Return the [x, y] coordinate for the center point of the cell that contains the specified text.  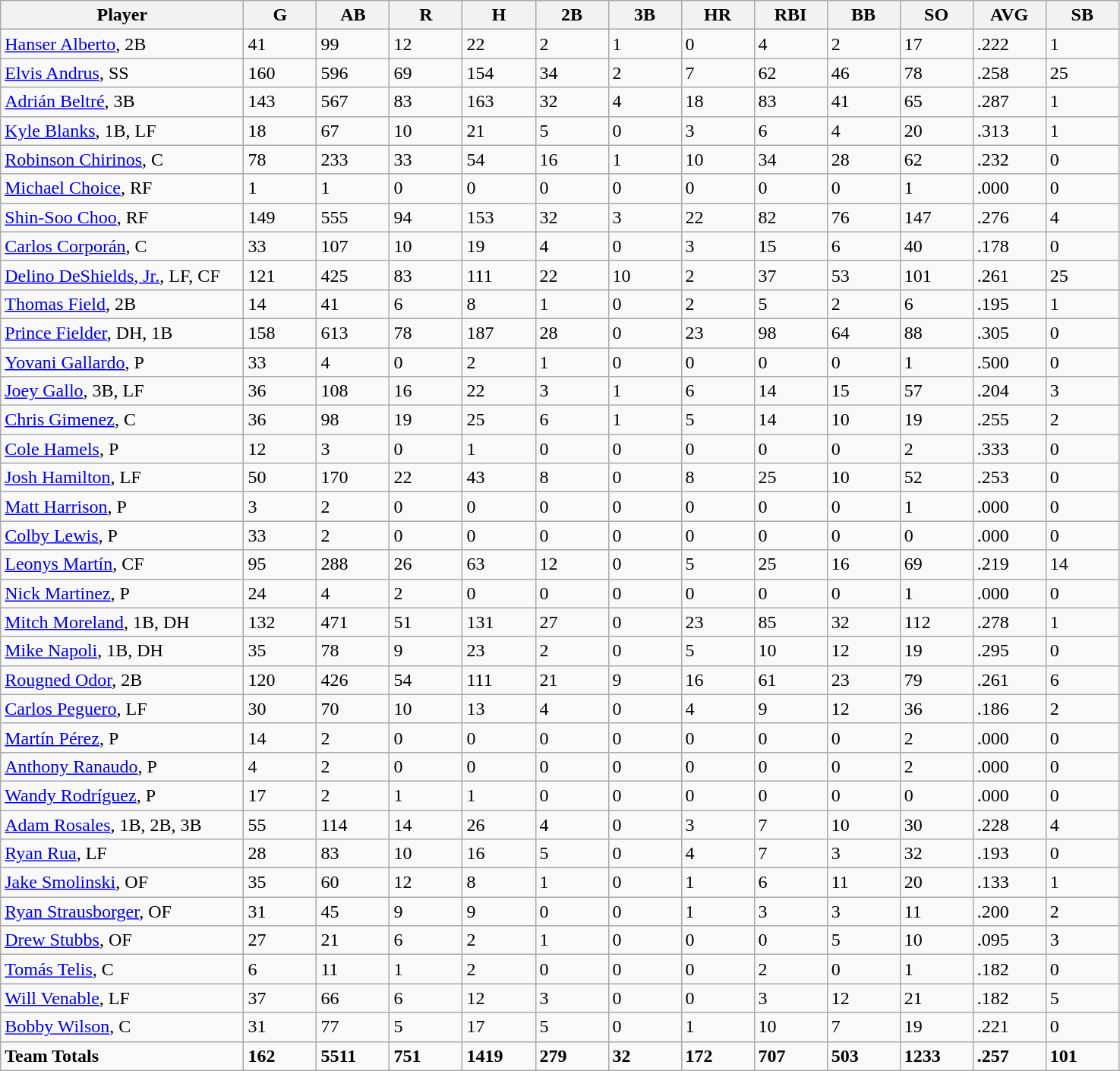
50 [280, 478]
162 [280, 1056]
Rougned Odor, 2B [122, 680]
426 [353, 680]
55 [280, 824]
1233 [936, 1056]
425 [353, 275]
Tomás Telis, C [122, 969]
279 [572, 1056]
Drew Stubbs, OF [122, 940]
53 [863, 275]
Jake Smolinski, OF [122, 883]
45 [353, 911]
147 [936, 217]
121 [280, 275]
Ryan Strausborger, OF [122, 911]
143 [280, 102]
Kyle Blanks, 1B, LF [122, 131]
149 [280, 217]
Robinson Chirinos, C [122, 160]
.195 [1009, 304]
R [426, 15]
Player [122, 15]
51 [426, 622]
.295 [1009, 651]
61 [790, 680]
596 [353, 73]
HR [718, 15]
76 [863, 217]
95 [280, 564]
Adrián Beltré, 3B [122, 102]
70 [353, 709]
46 [863, 73]
.278 [1009, 622]
.095 [1009, 940]
.313 [1009, 131]
.276 [1009, 217]
Chris Gimenez, C [122, 420]
94 [426, 217]
Will Venable, LF [122, 998]
65 [936, 102]
.219 [1009, 564]
SO [936, 15]
.257 [1009, 1056]
99 [353, 44]
1419 [499, 1056]
153 [499, 217]
Wandy Rodríguez, P [122, 795]
Carlos Corporán, C [122, 246]
RBI [790, 15]
751 [426, 1056]
567 [353, 102]
G [280, 15]
.228 [1009, 824]
AVG [1009, 15]
.258 [1009, 73]
.287 [1009, 102]
79 [936, 680]
Team Totals [122, 1056]
Bobby Wilson, C [122, 1027]
64 [863, 333]
Adam Rosales, 1B, 2B, 3B [122, 824]
13 [499, 709]
Hanser Alberto, 2B [122, 44]
88 [936, 333]
187 [499, 333]
.500 [1009, 362]
.193 [1009, 854]
.305 [1009, 333]
Joey Gallo, 3B, LF [122, 391]
172 [718, 1056]
Shin-Soo Choo, RF [122, 217]
.178 [1009, 246]
108 [353, 391]
Nick Martinez, P [122, 593]
Prince Fielder, DH, 1B [122, 333]
.133 [1009, 883]
Anthony Ranaudo, P [122, 766]
63 [499, 564]
163 [499, 102]
.255 [1009, 420]
Yovani Gallardo, P [122, 362]
132 [280, 622]
Leonys Martín, CF [122, 564]
60 [353, 883]
Mitch Moreland, 1B, DH [122, 622]
Michael Choice, RF [122, 188]
Carlos Peguero, LF [122, 709]
Colby Lewis, P [122, 535]
5511 [353, 1056]
H [499, 15]
.232 [1009, 160]
Cole Hamels, P [122, 449]
503 [863, 1056]
SB [1082, 15]
24 [280, 593]
BB [863, 15]
Elvis Andrus, SS [122, 73]
2B [572, 15]
120 [280, 680]
77 [353, 1027]
288 [353, 564]
52 [936, 478]
85 [790, 622]
.186 [1009, 709]
3B [645, 15]
.253 [1009, 478]
.222 [1009, 44]
160 [280, 73]
555 [353, 217]
.200 [1009, 911]
233 [353, 160]
40 [936, 246]
.333 [1009, 449]
Mike Napoli, 1B, DH [122, 651]
131 [499, 622]
154 [499, 73]
Matt Harrison, P [122, 507]
Martín Pérez, P [122, 738]
43 [499, 478]
Thomas Field, 2B [122, 304]
114 [353, 824]
471 [353, 622]
66 [353, 998]
170 [353, 478]
.204 [1009, 391]
613 [353, 333]
112 [936, 622]
82 [790, 217]
Ryan Rua, LF [122, 854]
67 [353, 131]
707 [790, 1056]
AB [353, 15]
107 [353, 246]
.221 [1009, 1027]
Josh Hamilton, LF [122, 478]
158 [280, 333]
Delino DeShields, Jr., LF, CF [122, 275]
57 [936, 391]
